From the cell containing the given text, extract its center point as [X, Y] coordinate. 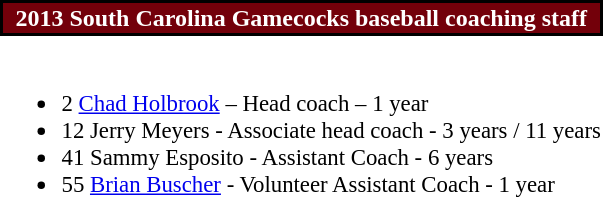
2013 South Carolina Gamecocks baseball coaching staff [301, 18]
